Find where the given text appears and provide that cell's center as [x, y] coordinate. 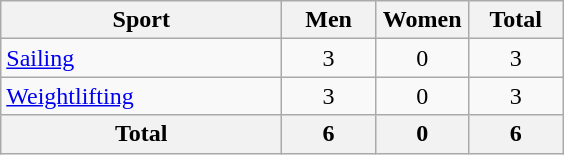
Men [329, 20]
Sport [142, 20]
Women [422, 20]
Weightlifting [142, 96]
Sailing [142, 58]
